Output the [X, Y] coordinate of the center of the cell containing the given text.  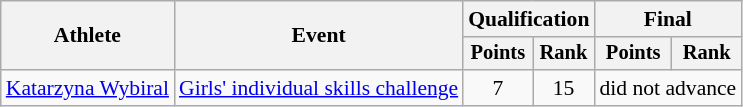
7 [498, 88]
Qualification [528, 19]
Girls' individual skills challenge [318, 88]
Katarzyna Wybiral [88, 88]
Final [668, 19]
Athlete [88, 36]
did not advance [668, 88]
15 [563, 88]
Event [318, 36]
